Detect which cell encompasses the target text, then output its (X, Y) center coordinate. 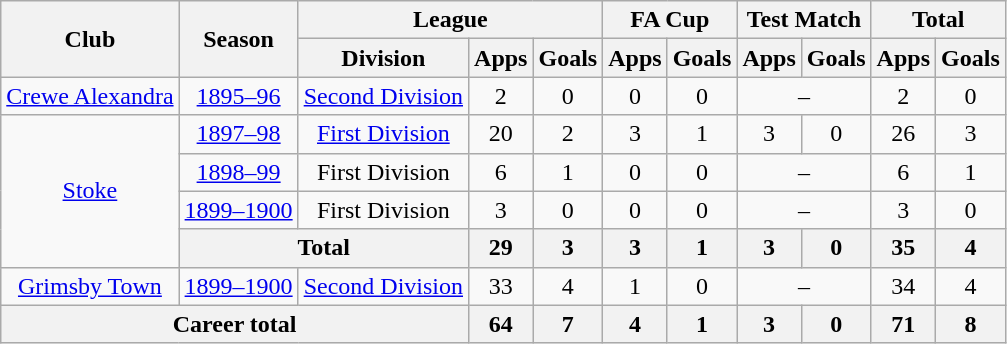
1898–99 (238, 172)
Test Match (804, 20)
71 (903, 324)
1897–98 (238, 134)
Career total (235, 324)
Stoke (90, 191)
1895–96 (238, 96)
Club (90, 39)
Crewe Alexandra (90, 96)
64 (501, 324)
Season (238, 39)
26 (903, 134)
FA Cup (670, 20)
Grimsby Town (90, 286)
7 (568, 324)
34 (903, 286)
20 (501, 134)
35 (903, 248)
Division (383, 58)
29 (501, 248)
8 (971, 324)
33 (501, 286)
League (450, 20)
